Return (x, y) of the center of cell containing provided text 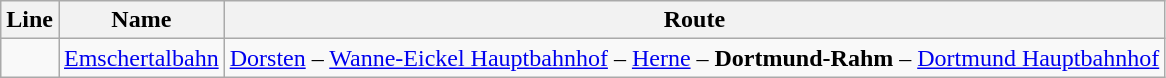
Dorsten – Wanne-Eickel Hauptbahnhof – Herne – Dortmund-Rahm – Dortmund Hauptbahnhof (694, 58)
Line (30, 20)
Emschertalbahn (141, 58)
Name (141, 20)
Route (694, 20)
